Output the [x, y] coordinate of the center of the cell containing the given text.  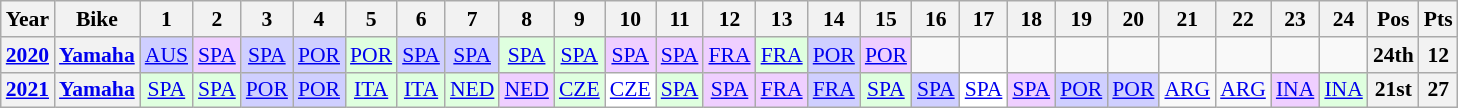
Year [28, 19]
24 [1343, 19]
3 [267, 19]
4 [319, 19]
18 [1031, 19]
1 [166, 19]
8 [526, 19]
16 [936, 19]
20 [1133, 19]
5 [371, 19]
7 [472, 19]
11 [680, 19]
22 [1243, 19]
15 [886, 19]
AUS [166, 55]
2 [217, 19]
10 [630, 19]
6 [421, 19]
17 [984, 19]
19 [1081, 19]
27 [1438, 90]
Pts [1438, 19]
14 [834, 19]
Bike [97, 19]
2020 [28, 55]
21 [1187, 19]
13 [782, 19]
2021 [28, 90]
9 [580, 19]
23 [1295, 19]
Pos [1394, 19]
21st [1394, 90]
24th [1394, 55]
